Identify which cell holds the provided text, then report its (x, y) central coordinate. 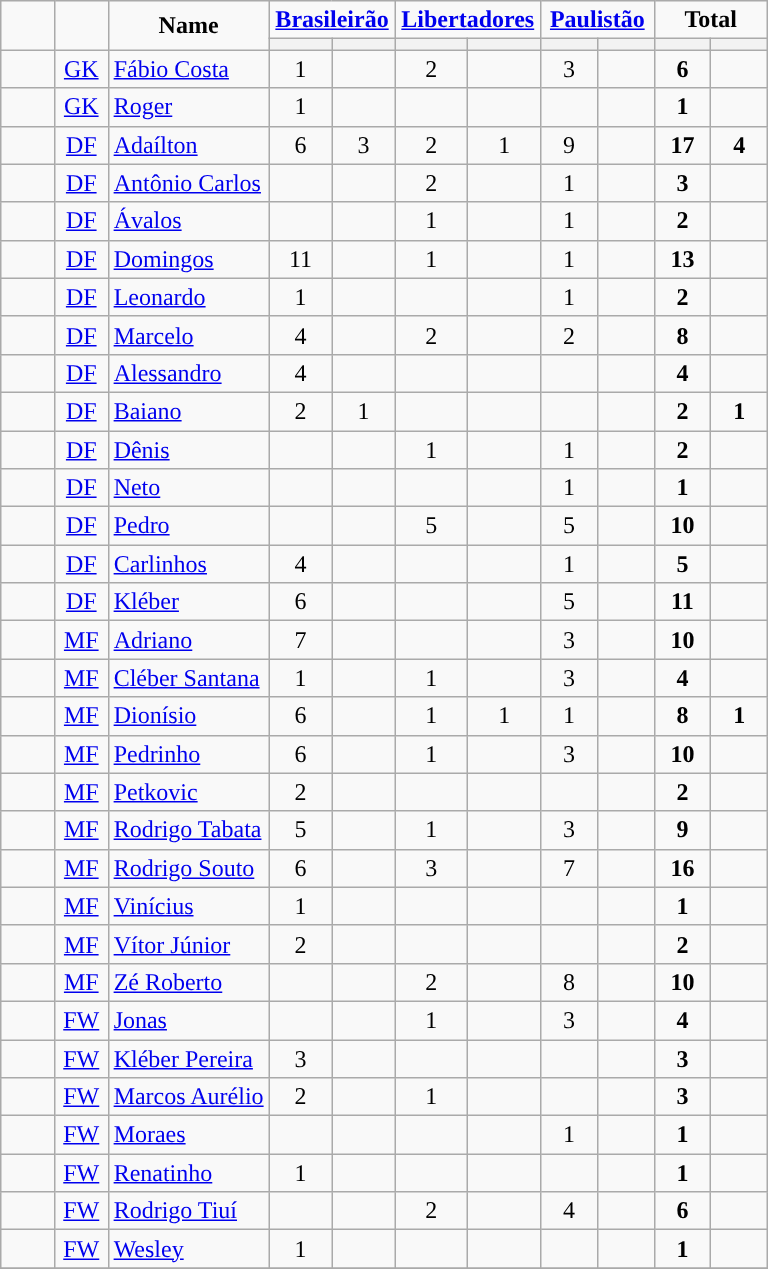
Baiano (188, 411)
Cléber Santana (188, 678)
Adaílton (188, 145)
Leonardo (188, 297)
Renatinho (188, 1173)
Zé Roberto (188, 982)
Marcos Aurélio (188, 1097)
Brasileirão (332, 20)
Jonas (188, 1020)
Rodrigo Souto (188, 868)
Petkovic (188, 792)
Rodrigo Tiuí (188, 1211)
17 (682, 145)
Dênis (188, 449)
Dionísio (188, 716)
Neto (188, 488)
Total (711, 20)
Kléber Pereira (188, 1059)
Alessandro (188, 373)
Carlinhos (188, 564)
Vítor Júnior (188, 944)
Vinícius (188, 906)
Adriano (188, 640)
Paulistão (598, 20)
Marcelo (188, 335)
Wesley (188, 1249)
Pedro (188, 526)
Roger (188, 107)
Fábio Costa (188, 69)
Name (188, 26)
13 (682, 259)
16 (682, 868)
Kléber (188, 602)
Pedrinho (188, 754)
Moraes (188, 1135)
Ávalos (188, 221)
Rodrigo Tabata (188, 830)
Domingos (188, 259)
Libertadores (468, 20)
Antônio Carlos (188, 183)
